Search for the cell housing the specified text and yield its [x, y] center coordinate. 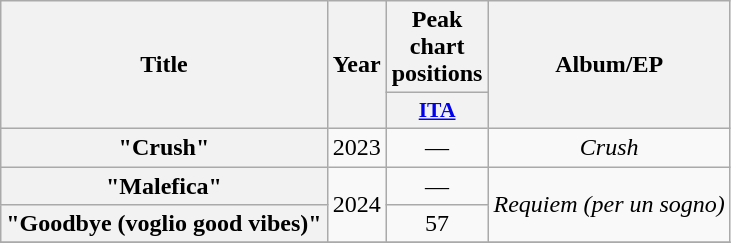
Album/EP [609, 65]
Crush [609, 147]
"Crush" [164, 147]
Year [356, 65]
"Malefica" [164, 185]
57 [437, 224]
Title [164, 65]
2024 [356, 204]
ITA [437, 111]
"Goodbye (voglio good vibes)" [164, 224]
Requiem (per un sogno) [609, 204]
2023 [356, 147]
Peak chart positions [437, 47]
